Detect which cell encompasses the target text, then output its [X, Y] center coordinate. 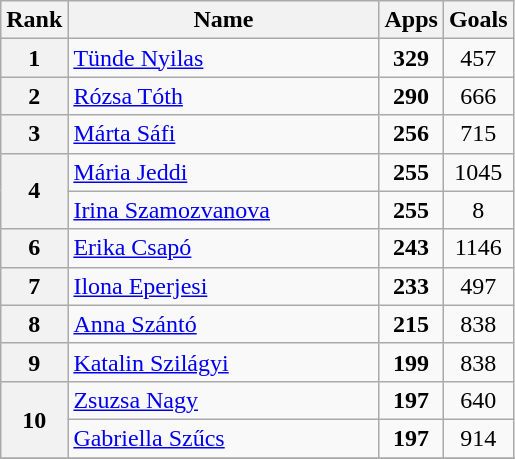
Ilona Eperjesi [224, 286]
Erika Csapó [224, 248]
1146 [478, 248]
Márta Sáfi [224, 134]
Gabriella Szűcs [224, 438]
497 [478, 286]
7 [34, 286]
233 [411, 286]
256 [411, 134]
1 [34, 58]
Name [224, 20]
Tünde Nyilas [224, 58]
Katalin Szilágyi [224, 362]
290 [411, 96]
Rank [34, 20]
329 [411, 58]
457 [478, 58]
3 [34, 134]
Rózsa Tóth [224, 96]
1045 [478, 172]
914 [478, 438]
Zsuzsa Nagy [224, 400]
715 [478, 134]
640 [478, 400]
4 [34, 191]
Mária Jeddi [224, 172]
Anna Szántó [224, 324]
9 [34, 362]
215 [411, 324]
243 [411, 248]
Apps [411, 20]
Goals [478, 20]
10 [34, 419]
Irina Szamozvanova [224, 210]
6 [34, 248]
666 [478, 96]
199 [411, 362]
2 [34, 96]
